Provide the [x, y] coordinate of the cell's center where the given text is located.  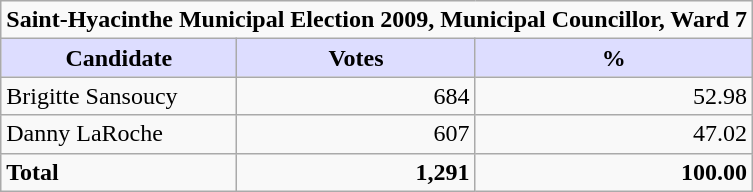
% [614, 58]
52.98 [614, 96]
100.00 [614, 172]
Candidate [119, 58]
684 [356, 96]
47.02 [614, 134]
Saint-Hyacinthe Municipal Election 2009, Municipal Councillor, Ward 7 [377, 20]
Total [119, 172]
Brigitte Sansoucy [119, 96]
1,291 [356, 172]
Danny LaRoche [119, 134]
607 [356, 134]
Votes [356, 58]
